For the text-containing cell, return its midpoint in (x, y) coordinate format. 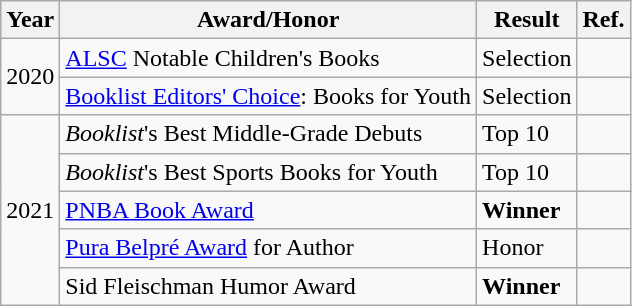
Sid Fleischman Humor Award (268, 286)
Booklist's Best Sports Books for Youth (268, 172)
Award/Honor (268, 20)
Booklist's Best Middle-Grade Debuts (268, 134)
Year (30, 20)
Ref. (604, 20)
PNBA Book Award (268, 210)
Result (527, 20)
Pura Belpré Award for Author (268, 248)
2021 (30, 210)
2020 (30, 77)
ALSC Notable Children's Books (268, 58)
Booklist Editors' Choice: Books for Youth (268, 96)
Honor (527, 248)
